From the cell containing the given text, extract its center point as (x, y) coordinate. 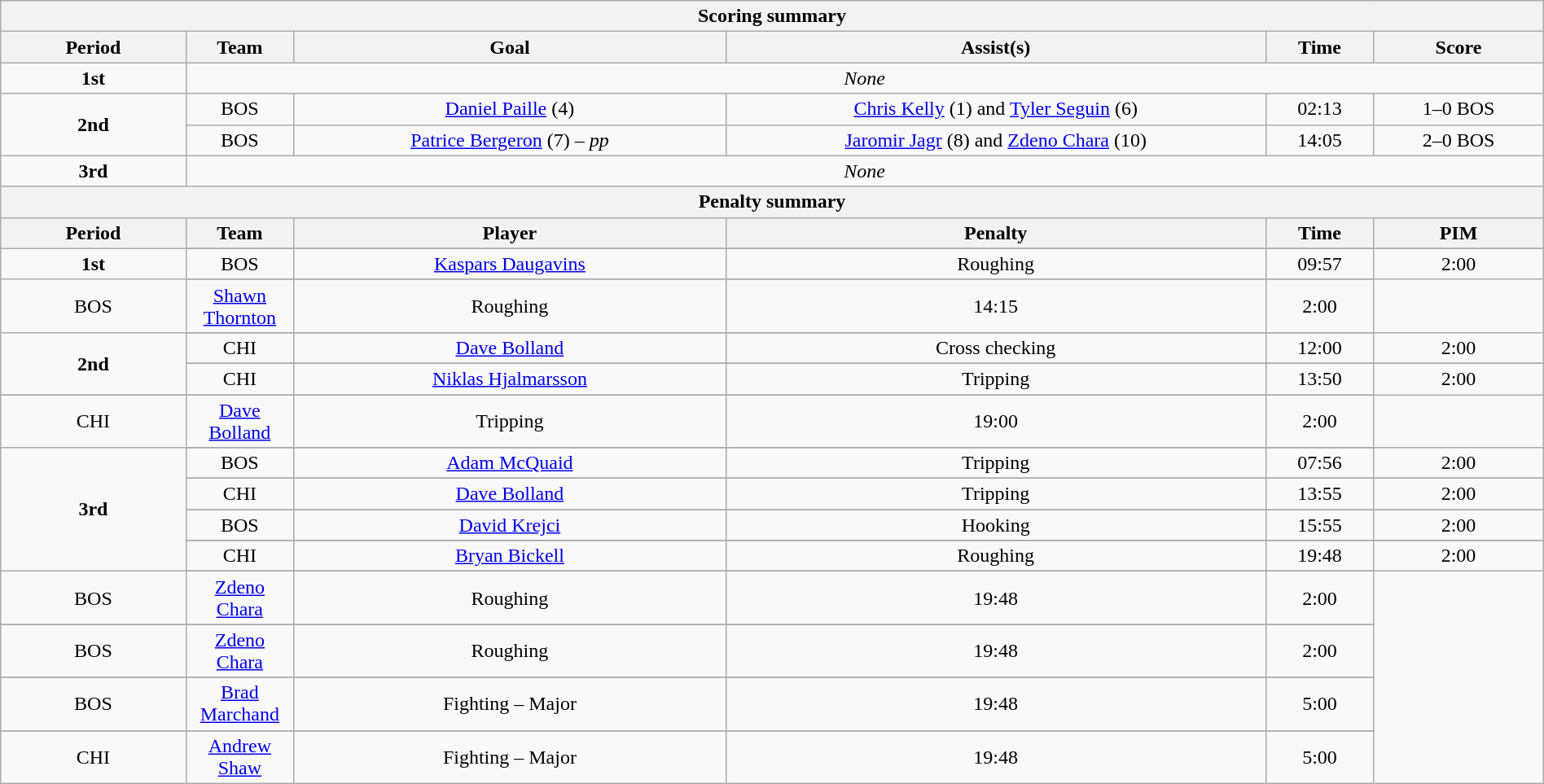
14:05 (1319, 140)
Jaromir Jagr (8) and Zdeno Chara (10) (995, 140)
Daniel Paille (4) (510, 109)
Player (510, 233)
Hooking (995, 525)
Kaspars Daugavins (510, 264)
Shawn Thornton (239, 306)
Brad Marchand (239, 703)
2–0 BOS (1458, 140)
Cross checking (995, 348)
02:13 (1319, 109)
09:57 (1319, 264)
Assist(s) (995, 47)
Penalty summary (772, 202)
15:55 (1319, 525)
Penalty (995, 233)
Goal (510, 47)
Adam McQuaid (510, 463)
Patrice Bergeron (7) – pp (510, 140)
Score (1458, 47)
1–0 BOS (1458, 109)
19:00 (995, 420)
13:55 (1319, 494)
12:00 (1319, 348)
Bryan Bickell (510, 556)
07:56 (1319, 463)
Scoring summary (772, 16)
13:50 (1319, 379)
14:15 (995, 306)
Niklas Hjalmarsson (510, 379)
Chris Kelly (1) and Tyler Seguin (6) (995, 109)
Andrew Shaw (239, 757)
David Krejci (510, 525)
PIM (1458, 233)
